Pinpoint the cell where the given text exists, returning its (X, Y) midpoint coordinate. 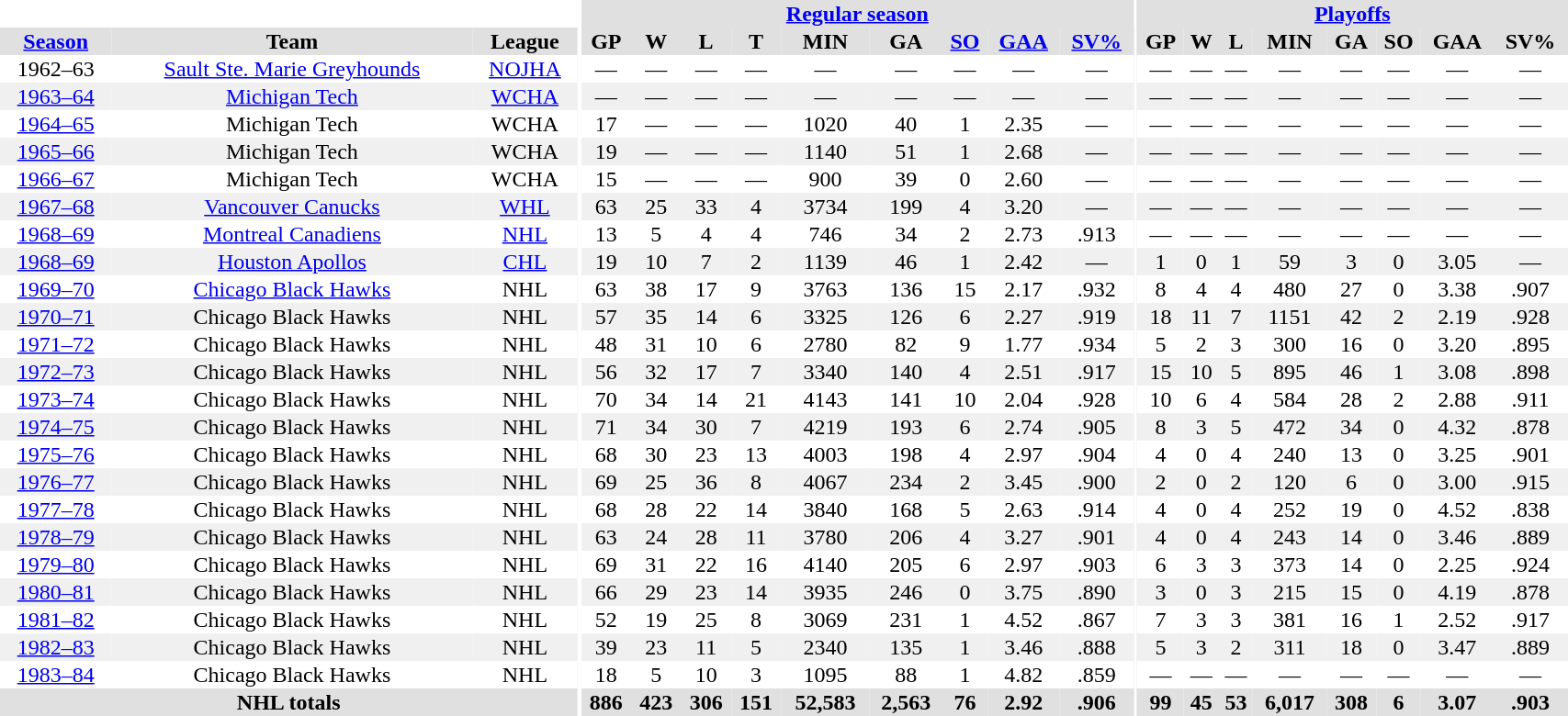
3.05 (1457, 262)
3.75 (1023, 592)
3.45 (1023, 482)
2780 (825, 344)
CHL (525, 262)
3935 (825, 592)
82 (907, 344)
472 (1290, 427)
League (525, 41)
2.52 (1457, 620)
.895 (1530, 344)
4.32 (1457, 427)
4067 (825, 482)
151 (756, 702)
.904 (1097, 454)
51 (907, 151)
T (756, 41)
746 (825, 234)
900 (825, 179)
NHL totals (288, 702)
306 (705, 702)
99 (1161, 702)
33 (705, 207)
88 (907, 675)
4.82 (1023, 675)
2.27 (1023, 317)
3.08 (1457, 372)
Season (55, 41)
21 (756, 399)
.859 (1097, 675)
2.51 (1023, 372)
199 (907, 207)
.919 (1097, 317)
1975–76 (55, 454)
32 (656, 372)
4003 (825, 454)
3.00 (1457, 482)
2.74 (1023, 427)
Sault Ste. Marie Greyhounds (292, 69)
3.27 (1023, 537)
4219 (825, 427)
3763 (825, 289)
48 (606, 344)
140 (907, 372)
35 (656, 317)
Team (292, 41)
57 (606, 317)
52,583 (825, 702)
3325 (825, 317)
215 (1290, 592)
.898 (1530, 372)
2.60 (1023, 179)
3780 (825, 537)
135 (907, 647)
Playoffs (1352, 14)
1977–78 (55, 509)
2.19 (1457, 317)
2,563 (907, 702)
Regular season (858, 14)
3.38 (1457, 289)
2.04 (1023, 399)
193 (907, 427)
373 (1290, 565)
NOJHA (525, 69)
234 (907, 482)
2.73 (1023, 234)
Montreal Canadiens (292, 234)
2.25 (1457, 565)
3069 (825, 620)
45 (1201, 702)
1969–70 (55, 289)
53 (1236, 702)
584 (1290, 399)
42 (1351, 317)
168 (907, 509)
70 (606, 399)
3.07 (1457, 702)
1972–73 (55, 372)
.905 (1097, 427)
198 (907, 454)
136 (907, 289)
1971–72 (55, 344)
4143 (825, 399)
126 (907, 317)
Houston Apollos (292, 262)
24 (656, 537)
1.77 (1023, 344)
56 (606, 372)
.932 (1097, 289)
2.88 (1457, 399)
300 (1290, 344)
.867 (1097, 620)
71 (606, 427)
1982–83 (55, 647)
3.47 (1457, 647)
36 (705, 482)
1962–63 (55, 69)
252 (1290, 509)
40 (907, 124)
27 (1351, 289)
1963–64 (55, 96)
.900 (1097, 482)
231 (907, 620)
1020 (825, 124)
1979–80 (55, 565)
.934 (1097, 344)
.924 (1530, 565)
WHL (525, 207)
423 (656, 702)
1983–84 (55, 675)
2.63 (1023, 509)
2.17 (1023, 289)
1973–74 (55, 399)
1095 (825, 675)
.888 (1097, 647)
3.25 (1457, 454)
29 (656, 592)
240 (1290, 454)
1967–68 (55, 207)
52 (606, 620)
1980–81 (55, 592)
.907 (1530, 289)
311 (1290, 647)
1140 (825, 151)
2.35 (1023, 124)
120 (1290, 482)
480 (1290, 289)
59 (1290, 262)
.911 (1530, 399)
1151 (1290, 317)
243 (1290, 537)
66 (606, 592)
206 (907, 537)
3734 (825, 207)
246 (907, 592)
1964–65 (55, 124)
381 (1290, 620)
1981–82 (55, 620)
4140 (825, 565)
3340 (825, 372)
205 (907, 565)
.838 (1530, 509)
Vancouver Canucks (292, 207)
76 (964, 702)
2.42 (1023, 262)
2340 (825, 647)
.890 (1097, 592)
1974–75 (55, 427)
1966–67 (55, 179)
.906 (1097, 702)
308 (1351, 702)
1978–79 (55, 537)
1139 (825, 262)
38 (656, 289)
1965–66 (55, 151)
2.68 (1023, 151)
.915 (1530, 482)
6,017 (1290, 702)
3840 (825, 509)
.914 (1097, 509)
1970–71 (55, 317)
.913 (1097, 234)
141 (907, 399)
2.92 (1023, 702)
895 (1290, 372)
886 (606, 702)
4.19 (1457, 592)
1976–77 (55, 482)
